Search for the cell housing the specified text and yield its (X, Y) center coordinate. 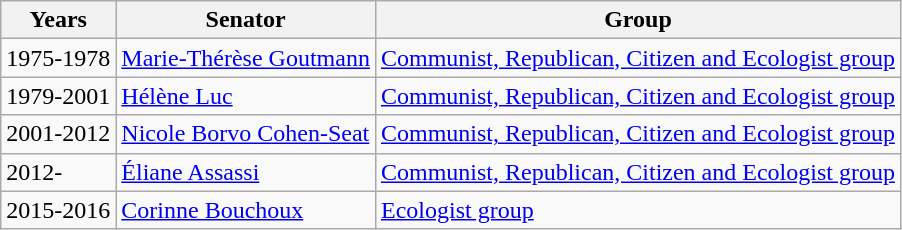
2012- (58, 172)
Ecologist group (638, 210)
Group (638, 20)
Senator (246, 20)
Corinne Bouchoux (246, 210)
1979-2001 (58, 96)
2015-2016 (58, 210)
Hélène Luc (246, 96)
2001-2012 (58, 134)
Marie-Thérèse Goutmann (246, 58)
Nicole Borvo Cohen-Seat (246, 134)
Éliane Assassi (246, 172)
1975-1978 (58, 58)
Years (58, 20)
